Determine the [X, Y] coordinate at the center of the cell enclosing the given text.  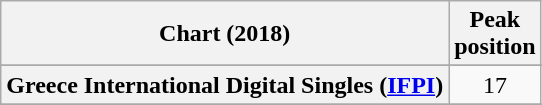
Chart (2018) [225, 34]
Greece International Digital Singles (IFPI) [225, 85]
17 [495, 85]
Peakposition [495, 34]
